Capture the cell that displays the provided text and extract its (X, Y) central coordinate. 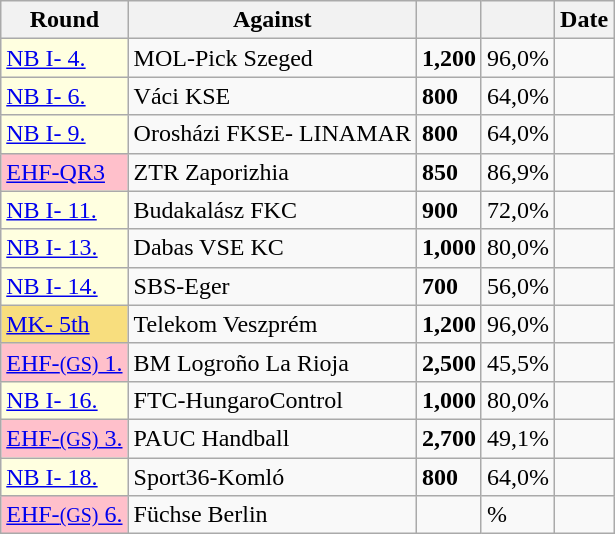
850 (448, 172)
EHF-QR3 (64, 172)
Dabas VSE KC (272, 248)
% (518, 515)
Váci KSE (272, 96)
56,0% (518, 286)
MOL-Pick Szeged (272, 58)
2,700 (448, 438)
NB I- 13. (64, 248)
BM Logroño La Rioja (272, 362)
86,9% (518, 172)
900 (448, 210)
NB I- 14. (64, 286)
Telekom Veszprém (272, 324)
Füchse Berlin (272, 515)
Budakalász FKC (272, 210)
SBS-Eger (272, 286)
Round (64, 20)
49,1% (518, 438)
NB I- 6. (64, 96)
MK- 5th (64, 324)
NB I- 11. (64, 210)
ZTR Zaporizhia (272, 172)
EHF-(GS) 6. (64, 515)
Orosházi FKSE- LINAMAR (272, 134)
Sport36-Komló (272, 477)
72,0% (518, 210)
700 (448, 286)
Date (584, 20)
2,500 (448, 362)
FTC-HungaroControl (272, 400)
EHF-(GS) 1. (64, 362)
45,5% (518, 362)
EHF-(GS) 3. (64, 438)
NB I- 9. (64, 134)
NB I- 4. (64, 58)
Against (272, 20)
NB I- 16. (64, 400)
PAUC Handball (272, 438)
NB I- 18. (64, 477)
